From the cell containing the given text, extract its center point as (X, Y) coordinate. 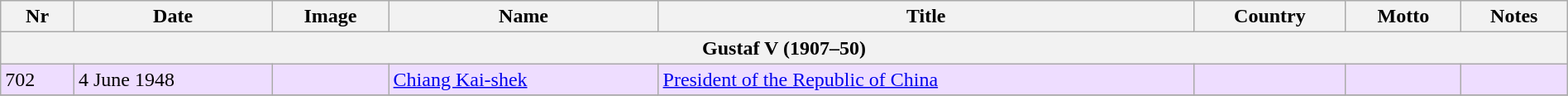
702 (38, 79)
Name (523, 17)
Title (926, 17)
4 June 1948 (172, 79)
Gustaf V (1907–50) (784, 48)
Date (172, 17)
Nr (38, 17)
Country (1269, 17)
Notes (1513, 17)
Motto (1403, 17)
President of the Republic of China (926, 79)
Image (331, 17)
Chiang Kai-shek (523, 79)
